Return (X, Y) of the center of cell containing provided text 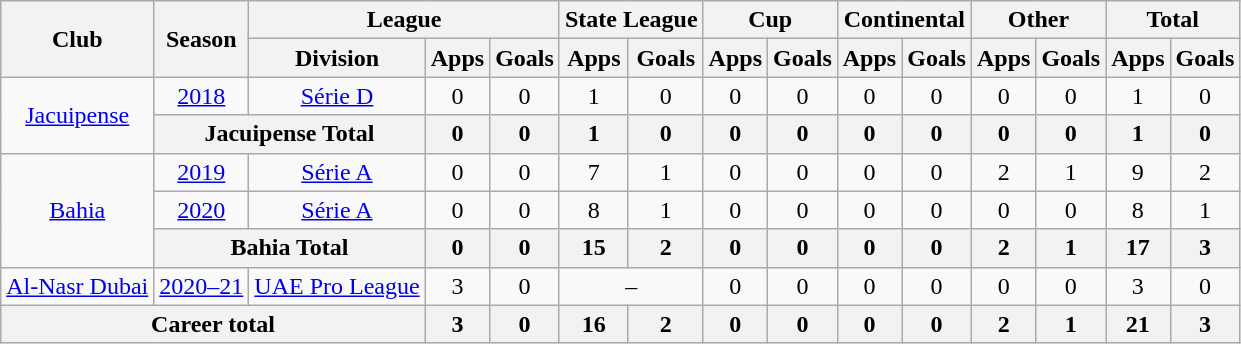
Club (78, 39)
15 (594, 248)
16 (594, 324)
2020–21 (202, 286)
17 (1138, 248)
Season (202, 39)
Série D (337, 96)
Career total (213, 324)
Cup (770, 20)
Total (1173, 20)
Jacuipense Total (290, 134)
Division (337, 58)
2018 (202, 96)
2020 (202, 210)
Bahia (78, 210)
Bahia Total (290, 248)
21 (1138, 324)
Other (1038, 20)
UAE Pro League (337, 286)
9 (1138, 172)
Jacuipense (78, 115)
State League (631, 20)
League (404, 20)
– (631, 286)
7 (594, 172)
Al-Nasr Dubai (78, 286)
Continental (904, 20)
2019 (202, 172)
